Identify which cell holds the provided text, then report its [x, y] central coordinate. 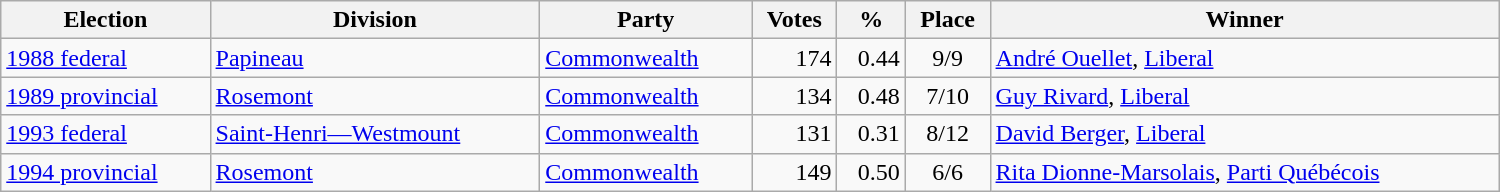
Place [948, 20]
0.31 [871, 134]
% [871, 20]
8/12 [948, 134]
Guy Rivard, Liberal [1244, 96]
131 [794, 134]
Papineau [375, 58]
0.44 [871, 58]
1994 provincial [106, 172]
0.48 [871, 96]
134 [794, 96]
174 [794, 58]
1988 federal [106, 58]
9/9 [948, 58]
Election [106, 20]
Party [646, 20]
0.50 [871, 172]
1989 provincial [106, 96]
David Berger, Liberal [1244, 134]
Winner [1244, 20]
149 [794, 172]
André Ouellet, Liberal [1244, 58]
Division [375, 20]
7/10 [948, 96]
Saint-Henri—Westmount [375, 134]
Votes [794, 20]
Rita Dionne-Marsolais, Parti Québécois [1244, 172]
1993 federal [106, 134]
6/6 [948, 172]
